Pinpoint the cell where the given text exists, returning its [X, Y] midpoint coordinate. 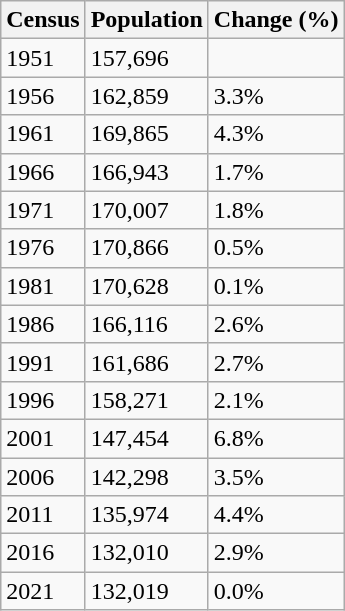
166,116 [146, 324]
6.8% [276, 438]
4.4% [276, 515]
2.9% [276, 553]
162,859 [146, 96]
2.7% [276, 362]
169,865 [146, 134]
161,686 [146, 362]
1981 [43, 286]
2006 [43, 477]
1966 [43, 172]
166,943 [146, 172]
1961 [43, 134]
3.5% [276, 477]
2.1% [276, 400]
157,696 [146, 58]
1951 [43, 58]
170,628 [146, 286]
2001 [43, 438]
132,010 [146, 553]
Population [146, 20]
2016 [43, 553]
2021 [43, 591]
1.7% [276, 172]
170,007 [146, 210]
170,866 [146, 248]
1976 [43, 248]
132,019 [146, 591]
1956 [43, 96]
142,298 [146, 477]
4.3% [276, 134]
Census [43, 20]
3.3% [276, 96]
135,974 [146, 515]
1.8% [276, 210]
1996 [43, 400]
0.0% [276, 591]
Change (%) [276, 20]
2.6% [276, 324]
147,454 [146, 438]
1986 [43, 324]
1971 [43, 210]
158,271 [146, 400]
0.1% [276, 286]
0.5% [276, 248]
2011 [43, 515]
1991 [43, 362]
